Search for the cell housing the specified text and yield its [X, Y] center coordinate. 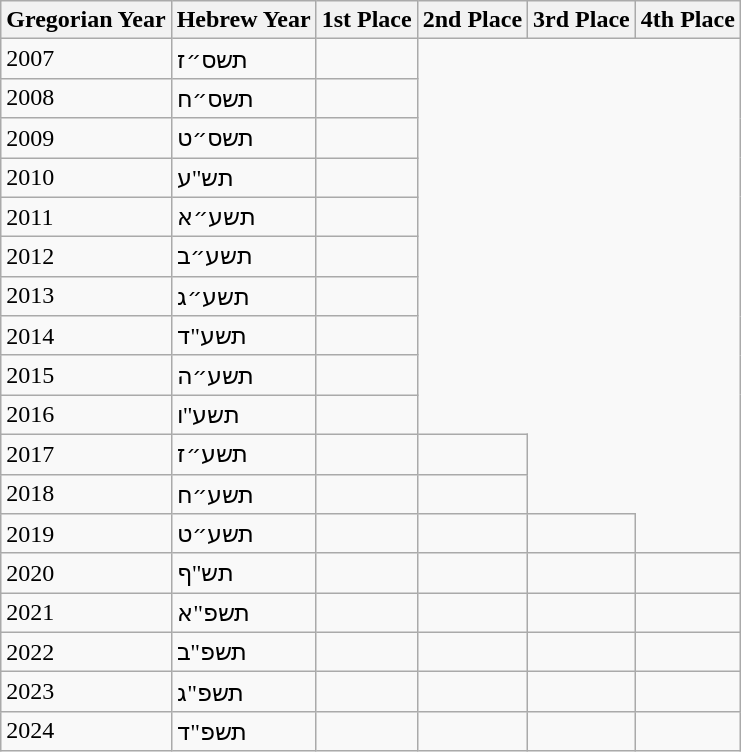
2011 [86, 217]
2014 [86, 336]
2021 [86, 613]
2016 [86, 415]
תשע"ו [244, 415]
תשס״ח [244, 98]
2008 [86, 98]
תש"ף [244, 573]
Hebrew Year [244, 20]
תשפ"א [244, 613]
תשע״ז [244, 454]
2020 [86, 573]
תשע״א [244, 217]
תשע״ח [244, 494]
4th Place [688, 20]
תשפ"ג [244, 692]
תשפ"ד [244, 731]
תשס״ז [244, 59]
2022 [86, 652]
תשפ"ב [244, 652]
2010 [86, 178]
2018 [86, 494]
2015 [86, 375]
תשס״ט [244, 138]
תשע״ה [244, 375]
תשע״ג [244, 296]
Gregorian Year [86, 20]
2023 [86, 692]
תשע״ט [244, 534]
2017 [86, 454]
2019 [86, 534]
תשע"ד [244, 336]
תש"ע [244, 178]
2013 [86, 296]
1st Place [366, 20]
2009 [86, 138]
2nd Place [472, 20]
תשע״ב [244, 257]
2012 [86, 257]
2007 [86, 59]
2024 [86, 731]
3rd Place [582, 20]
